Identify which cell holds the provided text, then report its [X, Y] central coordinate. 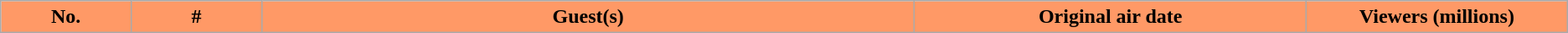
Original air date [1111, 17]
No. [66, 17]
# [197, 17]
Viewers (millions) [1436, 17]
Guest(s) [588, 17]
